Capture the cell that displays the provided text and extract its (X, Y) central coordinate. 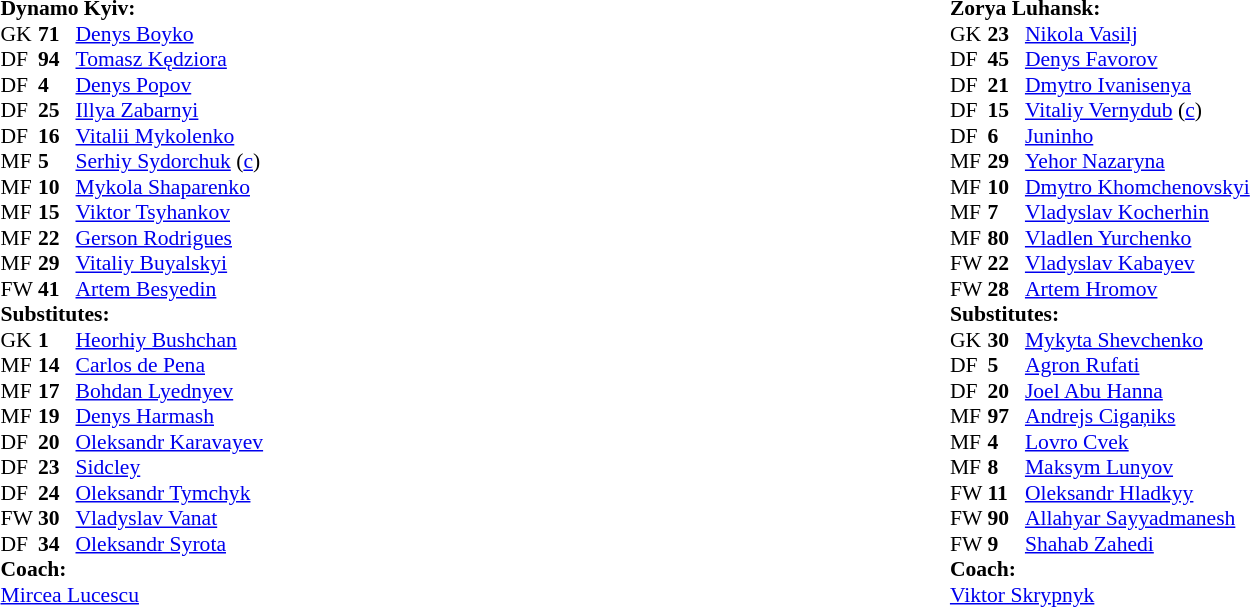
Vladyslav Kabayev (1138, 263)
1 (57, 340)
Vladlen Yurchenko (1138, 238)
Allahyar Sayyadmanesh (1138, 519)
Tomasz Kędziora (170, 59)
9 (1006, 544)
80 (1006, 238)
Artem Besyedin (170, 289)
Denys Boyko (170, 34)
45 (1006, 59)
Mykyta Shevchenko (1138, 340)
Shahab Zahedi (1138, 544)
Artem Hromov (1138, 289)
Denys Popov (170, 85)
90 (1006, 519)
Maksym Lunyov (1138, 467)
Illya Zabarnyi (170, 111)
17 (57, 391)
Andrejs Cigaņiks (1138, 417)
Joel Abu Hanna (1138, 391)
Oleksandr Karavayev (170, 442)
Juninho (1138, 136)
Denys Favorov (1138, 59)
97 (1006, 417)
Heorhiy Bushchan (170, 340)
28 (1006, 289)
Gerson Rodrigues (170, 238)
Lovro Cvek (1138, 442)
Nikola Vasilj (1138, 34)
Oleksandr Hladkyy (1138, 493)
19 (57, 417)
Oleksandr Tymchyk (170, 493)
71 (57, 34)
21 (1006, 85)
Vladyslav Vanat (170, 519)
41 (57, 289)
Carlos de Pena (170, 365)
Dmytro Ivanisenya (1138, 85)
7 (1006, 213)
Agron Rufati (1138, 365)
24 (57, 493)
14 (57, 365)
Bohdan Lyednyev (170, 391)
Yehor Nazaryna (1138, 161)
Vitaliy Vernydub (c) (1138, 111)
6 (1006, 136)
Dmytro Khomchenovskyi (1138, 187)
Vladyslav Kocherhin (1138, 213)
25 (57, 111)
Serhiy Sydorchuk (c) (170, 161)
Denys Harmash (170, 417)
94 (57, 59)
Oleksandr Syrota (170, 544)
Vitalii Mykolenko (170, 136)
Viktor Tsyhankov (170, 213)
Mykola Shaparenko (170, 187)
Sidcley (170, 467)
34 (57, 544)
11 (1006, 493)
Vitaliy Buyalskyi (170, 263)
8 (1006, 467)
16 (57, 136)
